Pinpoint the cell where the given text exists, returning its (x, y) midpoint coordinate. 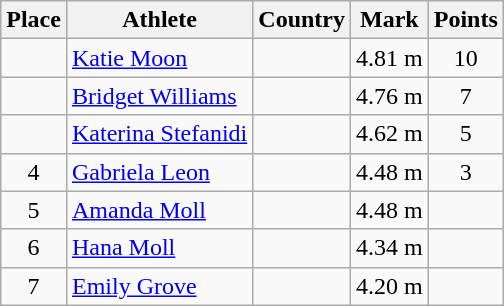
10 (466, 58)
4.34 m (390, 248)
4 (34, 172)
Athlete (159, 20)
6 (34, 248)
Gabriela Leon (159, 172)
4.62 m (390, 134)
Country (302, 20)
4.81 m (390, 58)
Mark (390, 20)
Points (466, 20)
3 (466, 172)
Emily Grove (159, 286)
Amanda Moll (159, 210)
4.76 m (390, 96)
Hana Moll (159, 248)
Bridget Williams (159, 96)
Place (34, 20)
Katerina Stefanidi (159, 134)
Katie Moon (159, 58)
4.20 m (390, 286)
